Locate the cell with the specified text and output its (X, Y) center coordinate. 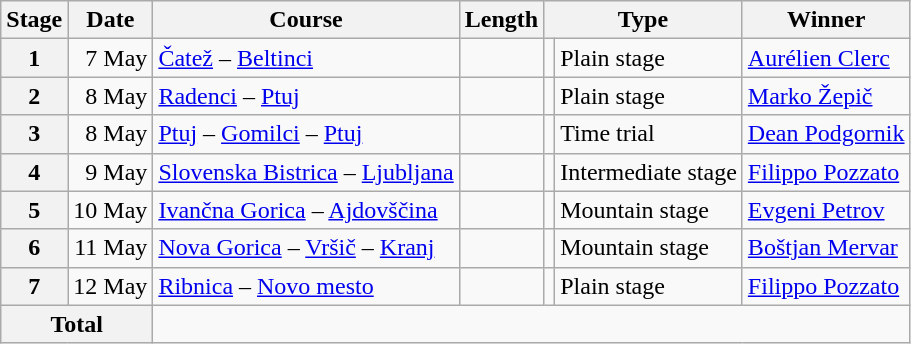
Nova Gorica – Vršič – Kranj (306, 248)
Date (110, 20)
10 May (110, 210)
Intermediate stage (649, 172)
Radenci – Ptuj (306, 96)
12 May (110, 286)
Total (77, 324)
Length (501, 20)
Ivančna Gorica – Ajdovščina (306, 210)
Marko Žepič (826, 96)
Dean Podgornik (826, 134)
7 (34, 286)
5 (34, 210)
1 (34, 58)
Ptuj – Gomilci – Ptuj (306, 134)
Slovenska Bistrica – Ljubljana (306, 172)
Time trial (649, 134)
11 May (110, 248)
Evgeni Petrov (826, 210)
4 (34, 172)
Course (306, 20)
7 May (110, 58)
Stage (34, 20)
Boštjan Mervar (826, 248)
3 (34, 134)
2 (34, 96)
Type (644, 20)
Aurélien Clerc (826, 58)
Ribnica – Novo mesto (306, 286)
Winner (826, 20)
9 May (110, 172)
Čatež – Beltinci (306, 58)
6 (34, 248)
